Return the [x, y] coordinate for the center point of the cell that contains the specified text.  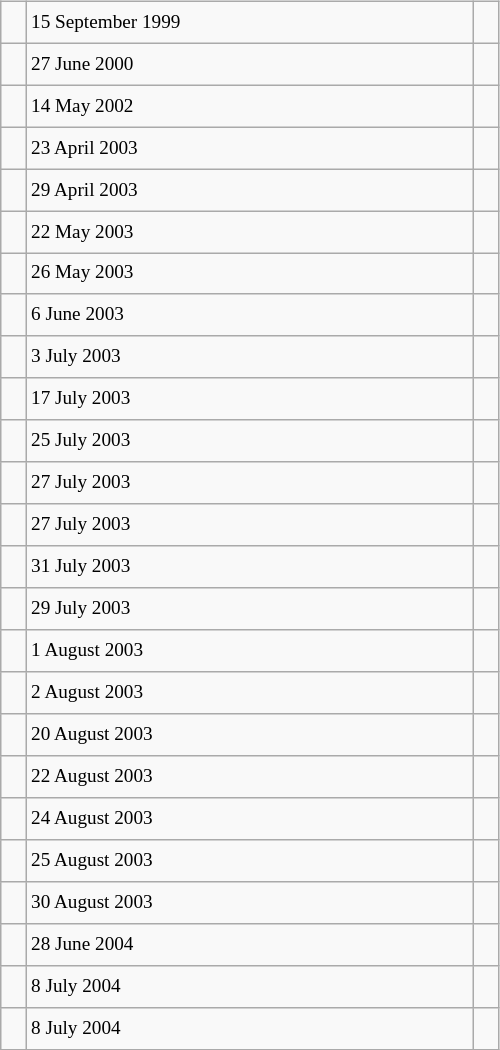
2 August 2003 [249, 693]
15 September 1999 [249, 22]
28 June 2004 [249, 944]
24 August 2003 [249, 819]
27 June 2000 [249, 64]
14 May 2002 [249, 106]
25 July 2003 [249, 441]
1 August 2003 [249, 651]
3 July 2003 [249, 357]
23 April 2003 [249, 148]
26 May 2003 [249, 274]
20 August 2003 [249, 735]
30 August 2003 [249, 902]
29 April 2003 [249, 190]
25 August 2003 [249, 861]
17 July 2003 [249, 399]
6 June 2003 [249, 315]
29 July 2003 [249, 609]
22 May 2003 [249, 232]
31 July 2003 [249, 567]
22 August 2003 [249, 777]
